Find where the given text appears and provide that cell's center as (x, y) coordinate. 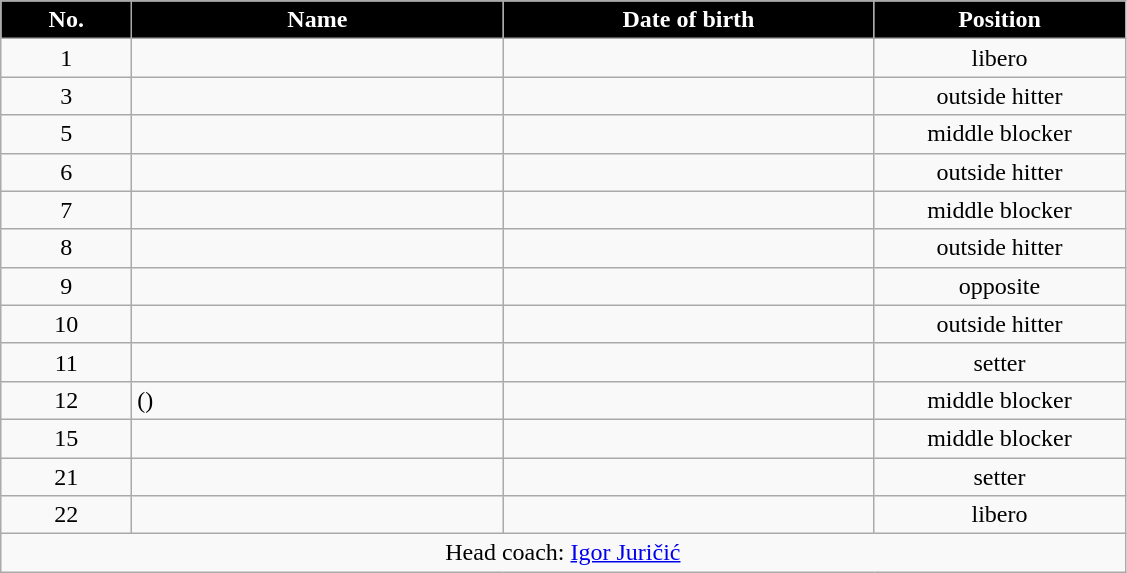
No. (66, 20)
3 (66, 96)
9 (66, 286)
22 (66, 515)
7 (66, 210)
12 (66, 400)
15 (66, 438)
6 (66, 172)
1 (66, 58)
Position (1000, 20)
10 (66, 324)
21 (66, 477)
11 (66, 362)
Head coach: Igor Juričić (563, 553)
8 (66, 248)
() (318, 400)
Name (318, 20)
Date of birth (688, 20)
5 (66, 134)
opposite (1000, 286)
